Return [x, y] of the center of cell containing provided text 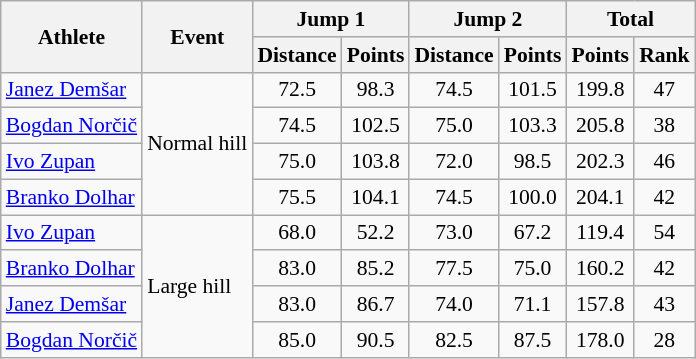
71.1 [533, 304]
77.5 [454, 269]
104.1 [376, 197]
101.5 [533, 90]
Normal hill [197, 143]
52.2 [376, 233]
199.8 [600, 90]
Large hill [197, 286]
160.2 [600, 269]
119.4 [600, 233]
98.5 [533, 162]
72.5 [296, 90]
Jump 1 [330, 19]
87.5 [533, 340]
204.1 [600, 197]
85.0 [296, 340]
72.0 [454, 162]
Total [630, 19]
82.5 [454, 340]
85.2 [376, 269]
103.3 [533, 126]
73.0 [454, 233]
202.3 [600, 162]
100.0 [533, 197]
157.8 [600, 304]
Jump 2 [488, 19]
75.5 [296, 197]
68.0 [296, 233]
46 [664, 162]
43 [664, 304]
102.5 [376, 126]
28 [664, 340]
74.0 [454, 304]
54 [664, 233]
Event [197, 36]
90.5 [376, 340]
205.8 [600, 126]
38 [664, 126]
98.3 [376, 90]
Athlete [72, 36]
178.0 [600, 340]
Rank [664, 55]
86.7 [376, 304]
67.2 [533, 233]
47 [664, 90]
103.8 [376, 162]
